Extract the (x, y) coordinate from the center of the cell holding the provided text.  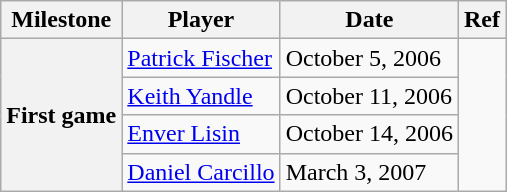
First game (62, 115)
October 5, 2006 (369, 58)
October 14, 2006 (369, 134)
Keith Yandle (201, 96)
Ref (482, 20)
Date (369, 20)
Milestone (62, 20)
Player (201, 20)
Patrick Fischer (201, 58)
Daniel Carcillo (201, 172)
Enver Lisin (201, 134)
March 3, 2007 (369, 172)
October 11, 2006 (369, 96)
